Output the [x, y] coordinate of the center of the cell containing the given text.  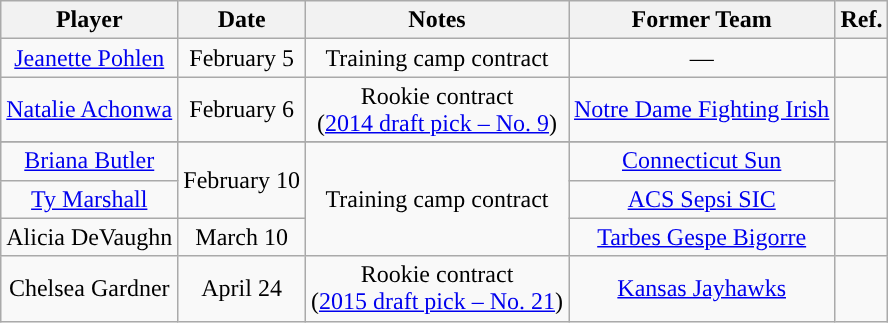
Date [242, 20]
Ty Marshall [90, 199]
Player [90, 20]
Natalie Achonwa [90, 110]
Former Team [701, 20]
March 10 [242, 237]
Alicia DeVaughn [90, 237]
Briana Butler [90, 161]
April 24 [242, 288]
ACS Sepsi SIC [701, 199]
Ref. [862, 20]
February 5 [242, 58]
Tarbes Gespe Bigorre [701, 237]
Notre Dame Fighting Irish [701, 110]
Chelsea Gardner [90, 288]
— [701, 58]
Rookie contract(2014 draft pick – No. 9) [436, 110]
Jeanette Pohlen [90, 58]
Notes [436, 20]
Connecticut Sun [701, 161]
February 6 [242, 110]
February 10 [242, 180]
Kansas Jayhawks [701, 288]
Rookie contract(2015 draft pick – No. 21) [436, 288]
